Detect which cell encompasses the target text, then output its [X, Y] center coordinate. 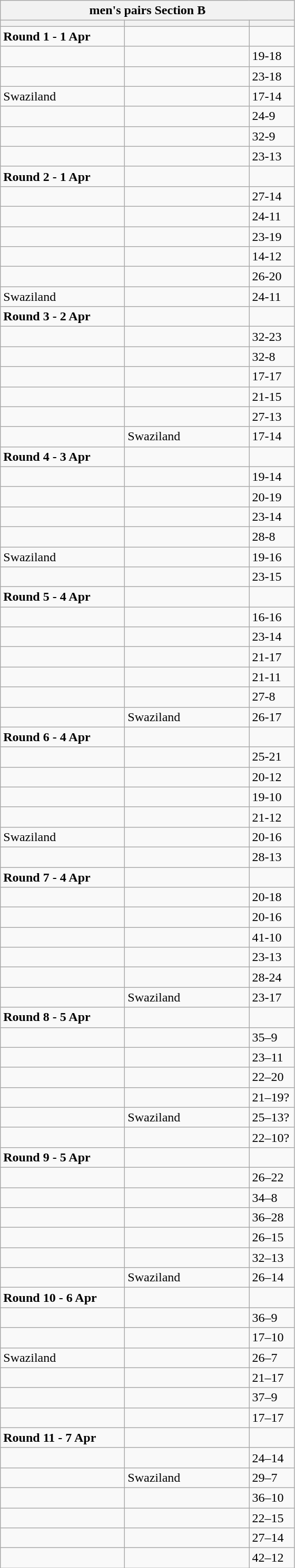
Round 7 - 4 Apr [63, 877]
25–13? [272, 1117]
24-9 [272, 116]
32-9 [272, 136]
24–14 [272, 1458]
Round 5 - 4 Apr [63, 597]
19-18 [272, 56]
23-15 [272, 577]
17–10 [272, 1338]
37–9 [272, 1398]
27-13 [272, 417]
17–17 [272, 1418]
23-17 [272, 997]
36–28 [272, 1218]
23-19 [272, 236]
Round 9 - 5 Apr [63, 1157]
14-12 [272, 257]
26–14 [272, 1278]
27–14 [272, 1538]
32–13 [272, 1258]
17-17 [272, 377]
21–19? [272, 1097]
19-16 [272, 557]
23–11 [272, 1057]
28-8 [272, 537]
32-8 [272, 357]
19-10 [272, 797]
26–7 [272, 1358]
22–15 [272, 1518]
35–9 [272, 1037]
25-21 [272, 757]
20-12 [272, 777]
Round 11 - 7 Apr [63, 1438]
Round 2 - 1 Apr [63, 176]
Round 6 - 4 Apr [63, 737]
27-8 [272, 697]
19-14 [272, 477]
28-13 [272, 857]
26–15 [272, 1238]
21-15 [272, 397]
20-18 [272, 897]
26-20 [272, 277]
Round 10 - 6 Apr [63, 1298]
21–17 [272, 1378]
29–7 [272, 1478]
22–10? [272, 1137]
Round 4 - 3 Apr [63, 457]
20-19 [272, 497]
21-11 [272, 677]
42–12 [272, 1558]
34–8 [272, 1198]
26–22 [272, 1177]
Round 1 - 1 Apr [63, 36]
23-18 [272, 76]
28-24 [272, 977]
32-23 [272, 337]
21-12 [272, 817]
36–10 [272, 1498]
16-16 [272, 617]
27-14 [272, 196]
21-17 [272, 657]
41-10 [272, 937]
22–20 [272, 1077]
men's pairs Section B [147, 11]
26-17 [272, 717]
36–9 [272, 1318]
Round 3 - 2 Apr [63, 317]
Round 8 - 5 Apr [63, 1017]
